For the text-containing cell, return its midpoint in [X, Y] coordinate format. 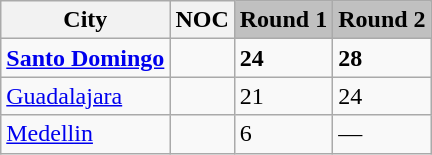
Round 1 [283, 20]
City [86, 20]
28 [382, 58]
Guadalajara [86, 96]
21 [283, 96]
Round 2 [382, 20]
Medellin [86, 134]
NOC [202, 20]
6 [283, 134]
Santo Domingo [86, 58]
— [382, 134]
